Locate the cell with the specified text and output its (X, Y) center coordinate. 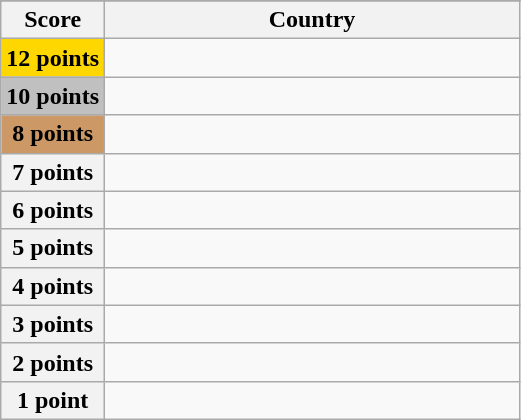
5 points (53, 248)
6 points (53, 210)
7 points (53, 172)
3 points (53, 324)
1 point (53, 400)
Country (312, 20)
8 points (53, 134)
2 points (53, 362)
12 points (53, 58)
Score (53, 20)
10 points (53, 96)
4 points (53, 286)
